Find where the given text appears and provide that cell's center as (x, y) coordinate. 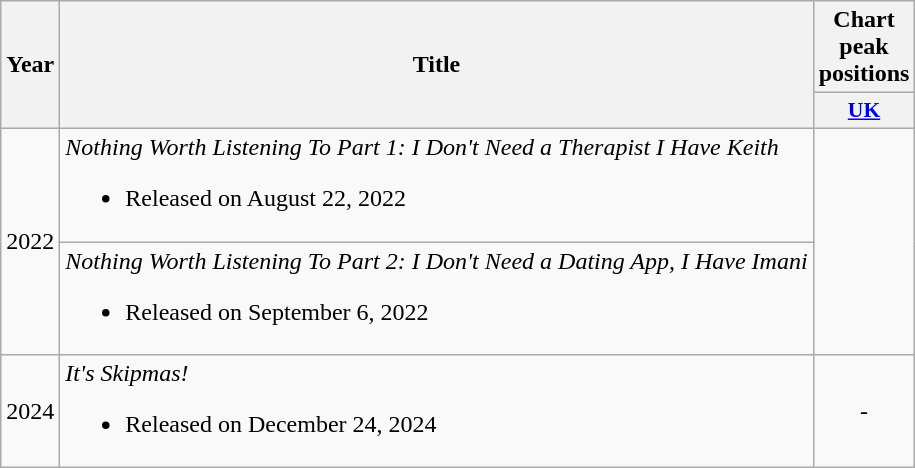
2024 (30, 412)
Title (436, 65)
Year (30, 65)
It's Skipmas! Released on December 24, 2024 (436, 412)
Nothing Worth Listening To Part 1: I Don't Need a Therapist I Have KeithReleased on August 22, 2022 (436, 184)
Chart peak positions (864, 47)
UK (864, 111)
- (864, 412)
2022 (30, 241)
Nothing Worth Listening To Part 2: I Don't Need a Dating App, I Have ImaniReleased on September 6, 2022 (436, 298)
